Provide the [X, Y] coordinate of the cell's center where the given text is located.  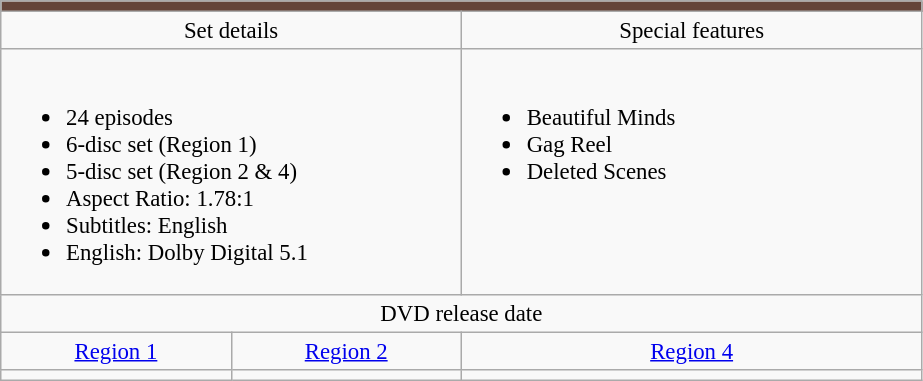
DVD release date [462, 313]
Special features [692, 31]
Beautiful MindsGag ReelDeleted Scenes [692, 172]
Region 1 [116, 351]
Region 4 [692, 351]
24 episodes6-disc set (Region 1)5-disc set (Region 2 & 4)Aspect Ratio: 1.78:1Subtitles: EnglishEnglish: Dolby Digital 5.1 [232, 172]
Region 2 [346, 351]
Set details [232, 31]
